Pinpoint the cell where the given text exists, returning its (x, y) midpoint coordinate. 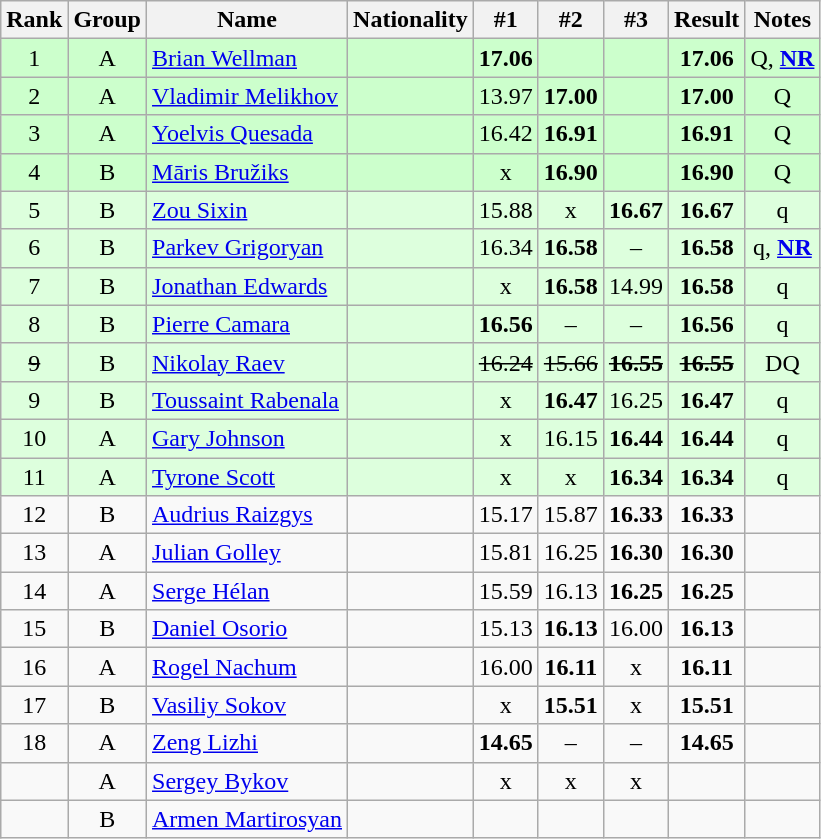
Nationality (411, 20)
16.15 (570, 438)
Nikolay Raev (248, 362)
2 (34, 96)
15.88 (506, 210)
Daniel Osorio (248, 629)
DQ (782, 362)
8 (34, 324)
5 (34, 210)
Vasiliy Sokov (248, 705)
7 (34, 286)
15.66 (570, 362)
Vladimir Melikhov (248, 96)
13.97 (506, 96)
Audrius Raizgys (248, 515)
12 (34, 515)
15 (34, 629)
#1 (506, 20)
1 (34, 58)
q, NR (782, 248)
Sergey Bykov (248, 781)
13 (34, 553)
Pierre Camara (248, 324)
16.42 (506, 134)
Brian Wellman (248, 58)
14.99 (636, 286)
Armen Martirosyan (248, 819)
Gary Johnson (248, 438)
10 (34, 438)
Name (248, 20)
Zou Sixin (248, 210)
#3 (636, 20)
15.59 (506, 591)
Rogel Nachum (248, 667)
16 (34, 667)
4 (34, 172)
Q, NR (782, 58)
14 (34, 591)
15.13 (506, 629)
11 (34, 477)
Tyrone Scott (248, 477)
15.87 (570, 515)
Parkev Grigoryan (248, 248)
3 (34, 134)
Notes (782, 20)
#2 (570, 20)
Yoelvis Quesada (248, 134)
6 (34, 248)
Toussaint Rabenala (248, 400)
Jonathan Edwards (248, 286)
17 (34, 705)
Julian Golley (248, 553)
18 (34, 743)
Zeng Lizhi (248, 743)
Serge Hélan (248, 591)
15.81 (506, 553)
Group (108, 20)
15.17 (506, 515)
16.24 (506, 362)
Rank (34, 20)
Result (706, 20)
Māris Bružiks (248, 172)
